Identify which cell holds the provided text, then report its (X, Y) central coordinate. 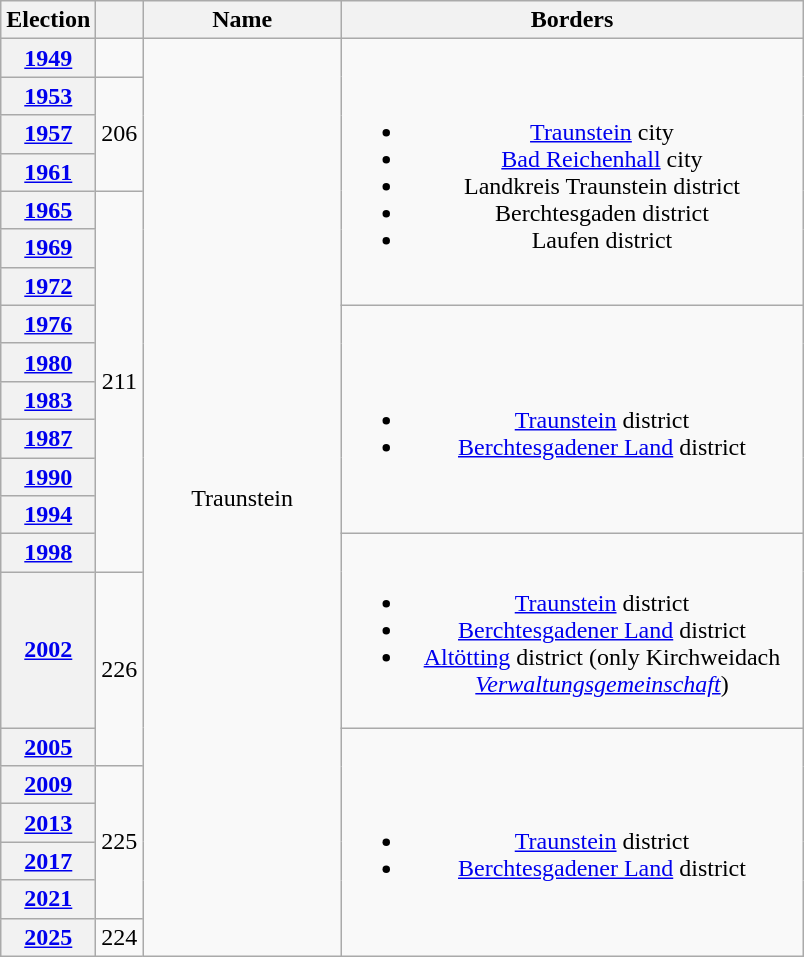
2013 (48, 823)
1994 (48, 515)
2009 (48, 785)
1953 (48, 96)
2005 (48, 747)
1969 (48, 248)
206 (120, 134)
1980 (48, 362)
211 (120, 382)
1976 (48, 324)
1972 (48, 286)
Traunstein districtBerchtesgadener Land districtAltötting district (only Kirchweidach Verwaltungsgemeinschaft) (572, 631)
2017 (48, 861)
1965 (48, 210)
225 (120, 842)
Traunstein cityBad Reichenhall cityLandkreis Traunstein districtBerchtesgaden districtLaufen district (572, 172)
2002 (48, 650)
1990 (48, 477)
1987 (48, 438)
1998 (48, 553)
224 (120, 937)
Traunstein (242, 498)
1957 (48, 134)
1949 (48, 58)
1961 (48, 172)
1983 (48, 400)
2021 (48, 899)
Name (242, 20)
Borders (572, 20)
Election (48, 20)
2025 (48, 937)
226 (120, 669)
